Find where the given text appears and provide that cell's center as [x, y] coordinate. 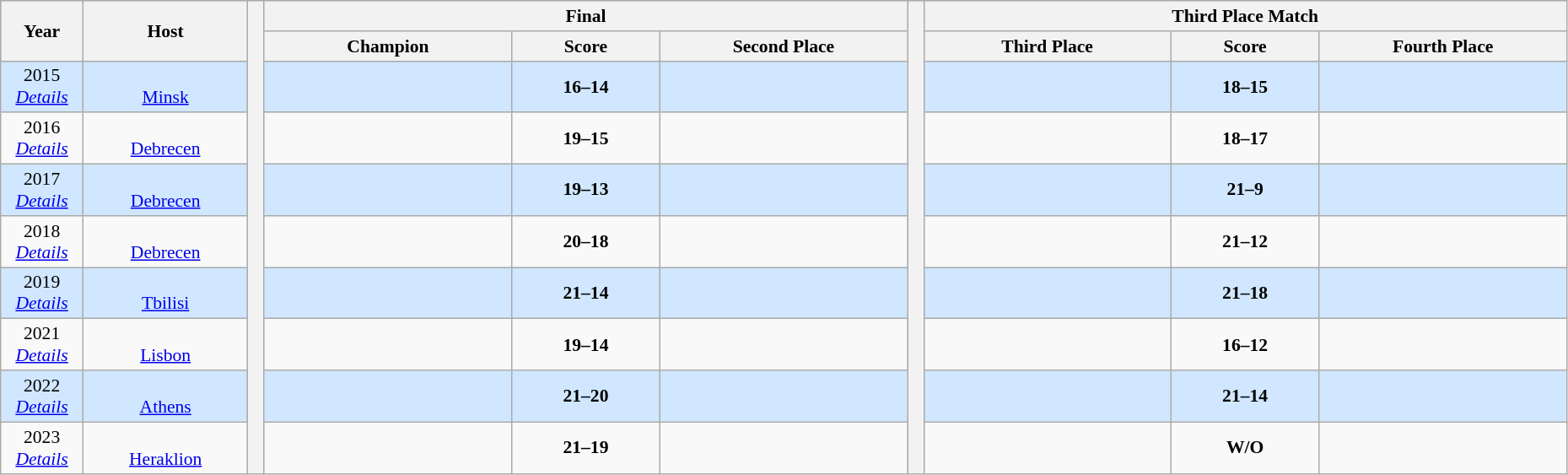
2021Details [42, 344]
2022Details [42, 397]
2023Details [42, 447]
21–12 [1245, 241]
Host [165, 30]
21–9 [1245, 191]
Minsk [165, 86]
19–15 [586, 138]
18–17 [1245, 138]
19–13 [586, 191]
2015Details [42, 86]
Year [42, 30]
21–19 [586, 447]
Second Place [783, 46]
2016Details [42, 138]
21–20 [586, 397]
2017Details [42, 191]
Third Place [1048, 46]
W/O [1245, 447]
2018Details [42, 241]
Third Place Match [1245, 16]
16–12 [1245, 344]
Athens [165, 397]
16–14 [586, 86]
19–14 [586, 344]
20–18 [586, 241]
Final [585, 16]
Lisbon [165, 344]
21–18 [1245, 294]
Heraklion [165, 447]
2019Details [42, 294]
Tbilisi [165, 294]
Fourth Place [1442, 46]
18–15 [1245, 86]
Champion [388, 46]
